Return [X, Y] of the center of cell containing provided text 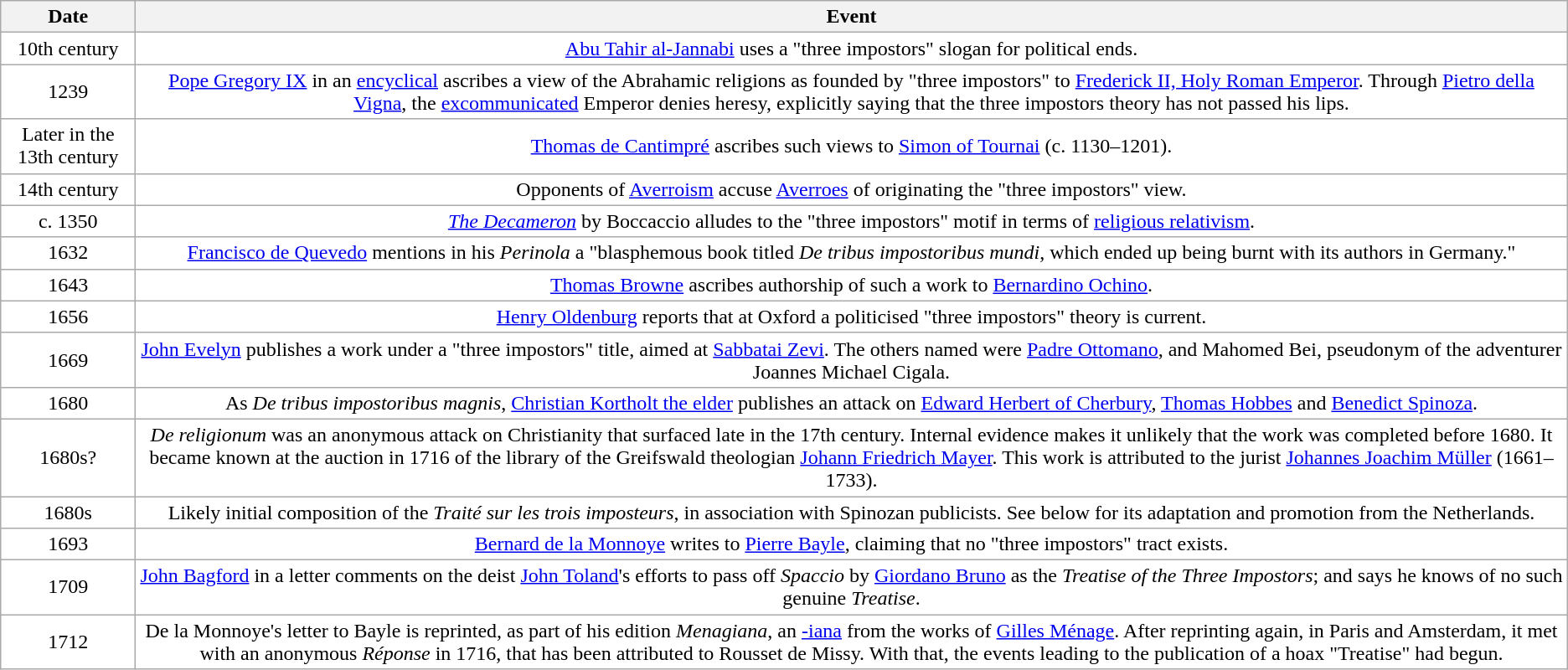
Date [69, 17]
As De tribus impostoribus magnis, Christian Kortholt the elder publishes an attack on Edward Herbert of Cherbury, Thomas Hobbes and Benedict Spinoza. [852, 403]
Later in the 13th century [69, 146]
1693 [69, 544]
14th century [69, 189]
1680s [69, 512]
Bernard de la Monnoye writes to Pierre Bayle, claiming that no "three impostors" tract exists. [852, 544]
c. 1350 [69, 221]
1656 [69, 317]
1669 [69, 360]
Opponents of Averroism accuse Averroes of originating the "three impostors" view. [852, 189]
Thomas Browne ascribes authorship of such a work to Bernardino Ochino. [852, 285]
Event [852, 17]
1632 [69, 253]
10th century [69, 49]
Thomas de Cantimpré ascribes such views to Simon of Tournai (c. 1130–1201). [852, 146]
1239 [69, 92]
1709 [69, 588]
1680s? [69, 457]
Henry Oldenburg reports that at Oxford a politicised "three impostors" theory is current. [852, 317]
1680 [69, 403]
1643 [69, 285]
The Decameron by Boccaccio alludes to the "three impostors" motif in terms of religious relativism. [852, 221]
1712 [69, 642]
Abu Tahir al-Jannabi uses a "three impostors" slogan for political ends. [852, 49]
